Provide the (x, y) coordinate of the cell's center where the given text is located.  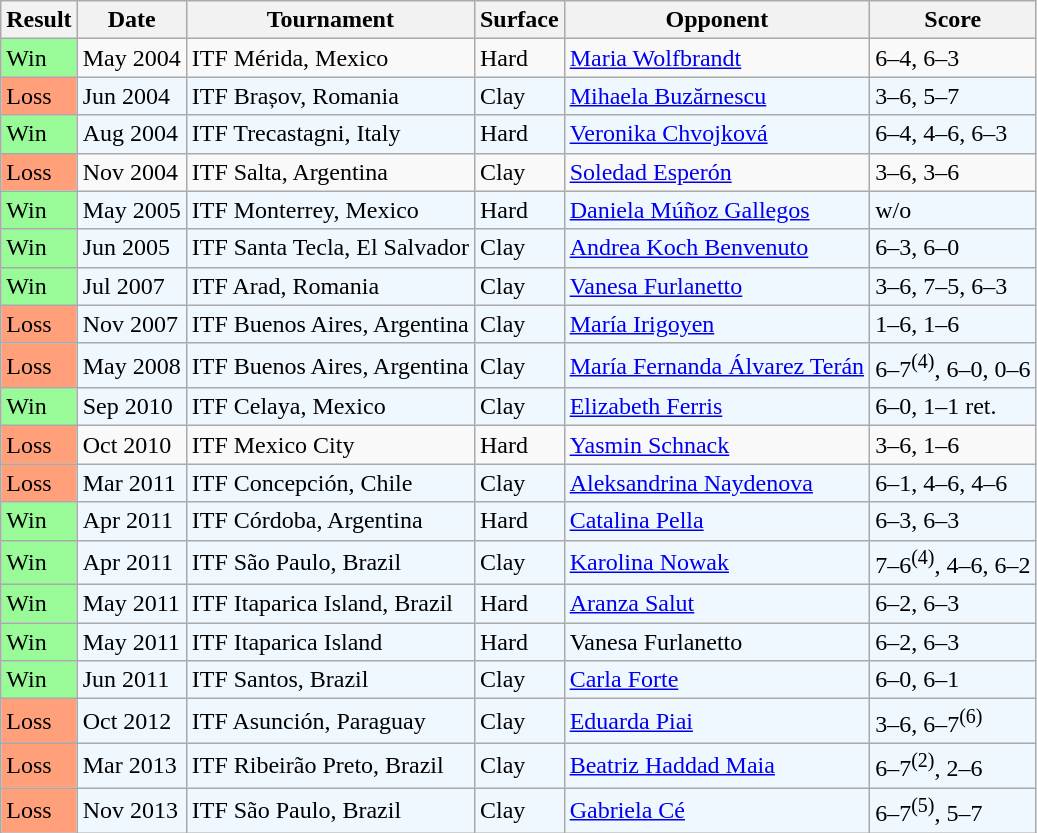
Oct 2010 (132, 445)
Elizabeth Ferris (716, 407)
ITF Brașov, Romania (330, 96)
Daniela Múñoz Gallegos (716, 210)
ITF Santos, Brazil (330, 680)
Catalina Pella (716, 521)
Beatriz Haddad Maia (716, 766)
ITF Arad, Romania (330, 286)
Nov 2007 (132, 324)
Aranza Salut (716, 604)
May 2004 (132, 58)
Score (953, 20)
Nov 2013 (132, 810)
1–6, 1–6 (953, 324)
Result (39, 20)
w/o (953, 210)
Oct 2012 (132, 722)
ITF Celaya, Mexico (330, 407)
3–6, 1–6 (953, 445)
ITF Mérida, Mexico (330, 58)
3–6, 5–7 (953, 96)
May 2008 (132, 366)
Jul 2007 (132, 286)
Sep 2010 (132, 407)
María Irigoyen (716, 324)
Opponent (716, 20)
ITF Mexico City (330, 445)
7–6(4), 4–6, 6–2 (953, 562)
ITF Córdoba, Argentina (330, 521)
6–4, 4–6, 6–3 (953, 134)
6–4, 6–3 (953, 58)
Karolina Nowak (716, 562)
3–6, 3–6 (953, 172)
Gabriela Cé (716, 810)
Maria Wolfbrandt (716, 58)
ITF Asunción, Paraguay (330, 722)
Soledad Esperón (716, 172)
ITF Itaparica Island, Brazil (330, 604)
Mar 2013 (132, 766)
María Fernanda Álvarez Terán (716, 366)
Tournament (330, 20)
ITF Santa Tecla, El Salvador (330, 248)
Jun 2004 (132, 96)
ITF Ribeirão Preto, Brazil (330, 766)
ITF Concepción, Chile (330, 483)
6–7(4), 6–0, 0–6 (953, 366)
Surface (519, 20)
3–6, 7–5, 6–3 (953, 286)
3–6, 6–7(6) (953, 722)
Jun 2011 (132, 680)
Eduarda Piai (716, 722)
Yasmin Schnack (716, 445)
Nov 2004 (132, 172)
6–0, 6–1 (953, 680)
6–7(5), 5–7 (953, 810)
ITF Monterrey, Mexico (330, 210)
6–3, 6–0 (953, 248)
6–7(2), 2–6 (953, 766)
Date (132, 20)
ITF Trecastagni, Italy (330, 134)
6–0, 1–1 ret. (953, 407)
ITF Salta, Argentina (330, 172)
Mar 2011 (132, 483)
Jun 2005 (132, 248)
6–1, 4–6, 4–6 (953, 483)
Veronika Chvojková (716, 134)
Mihaela Buzărnescu (716, 96)
Aug 2004 (132, 134)
Aleksandrina Naydenova (716, 483)
ITF Itaparica Island (330, 642)
Carla Forte (716, 680)
Andrea Koch Benvenuto (716, 248)
6–3, 6–3 (953, 521)
May 2005 (132, 210)
